Return [x, y] of the center of cell containing provided text 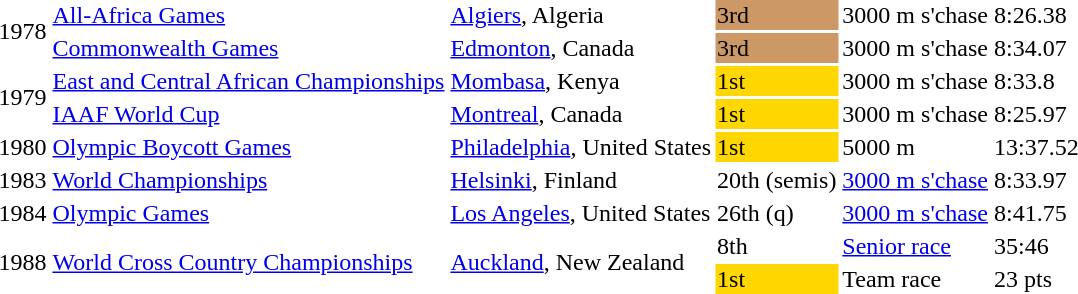
Algiers, Algeria [581, 15]
East and Central African Championships [248, 81]
Philadelphia, United States [581, 147]
Team race [916, 279]
IAAF World Cup [248, 114]
Auckland, New Zealand [581, 262]
20th (semis) [777, 180]
8th [777, 246]
Los Angeles, United States [581, 213]
Helsinki, Finland [581, 180]
All-Africa Games [248, 15]
World Championships [248, 180]
Mombasa, Kenya [581, 81]
26th (q) [777, 213]
Edmonton, Canada [581, 48]
World Cross Country Championships [248, 262]
Senior race [916, 246]
5000 m [916, 147]
Commonwealth Games [248, 48]
Montreal, Canada [581, 114]
Olympic Boycott Games [248, 147]
Olympic Games [248, 213]
